Pinpoint the cell where the given text exists, returning its (x, y) midpoint coordinate. 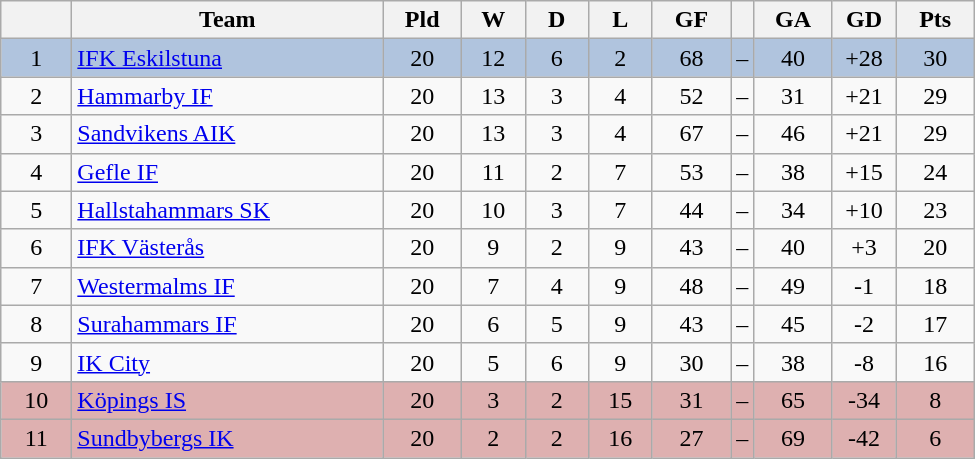
+3 (864, 248)
Team (228, 20)
15 (621, 400)
Hammarby IF (228, 96)
-8 (864, 362)
12 (493, 58)
Köpings IS (228, 400)
65 (794, 400)
Westermalms IF (228, 286)
68 (692, 58)
53 (692, 172)
34 (794, 210)
48 (692, 286)
52 (692, 96)
Sundbybergs IK (228, 438)
+15 (864, 172)
+10 (864, 210)
GD (864, 20)
Gefle IF (228, 172)
W (493, 20)
27 (692, 438)
Surahammars IF (228, 324)
67 (692, 134)
IFK Eskilstuna (228, 58)
69 (794, 438)
Pts (936, 20)
-2 (864, 324)
IFK Västerås (228, 248)
GF (692, 20)
-42 (864, 438)
24 (936, 172)
49 (794, 286)
D (557, 20)
17 (936, 324)
46 (794, 134)
+28 (864, 58)
18 (936, 286)
44 (692, 210)
1 (36, 58)
23 (936, 210)
Hallstahammars SK (228, 210)
L (621, 20)
Pld (422, 20)
-34 (864, 400)
GA (794, 20)
45 (794, 324)
-1 (864, 286)
Sandvikens AIK (228, 134)
IK City (228, 362)
